For the text-containing cell, return its midpoint in [X, Y] coordinate format. 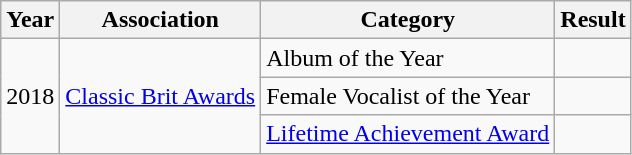
Album of the Year [408, 58]
Female Vocalist of the Year [408, 96]
Lifetime Achievement Award [408, 134]
Classic Brit Awards [160, 96]
Category [408, 20]
Result [593, 20]
Association [160, 20]
Year [30, 20]
2018 [30, 96]
